Return (x, y) of the center of cell containing provided text 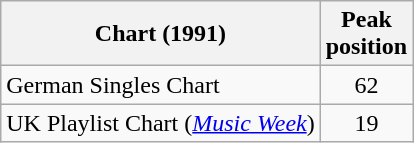
German Singles Chart (160, 85)
Chart (1991) (160, 34)
UK Playlist Chart (Music Week) (160, 123)
19 (366, 123)
Peakposition (366, 34)
62 (366, 85)
